Extract the (X, Y) coordinate from the center of the cell holding the provided text.  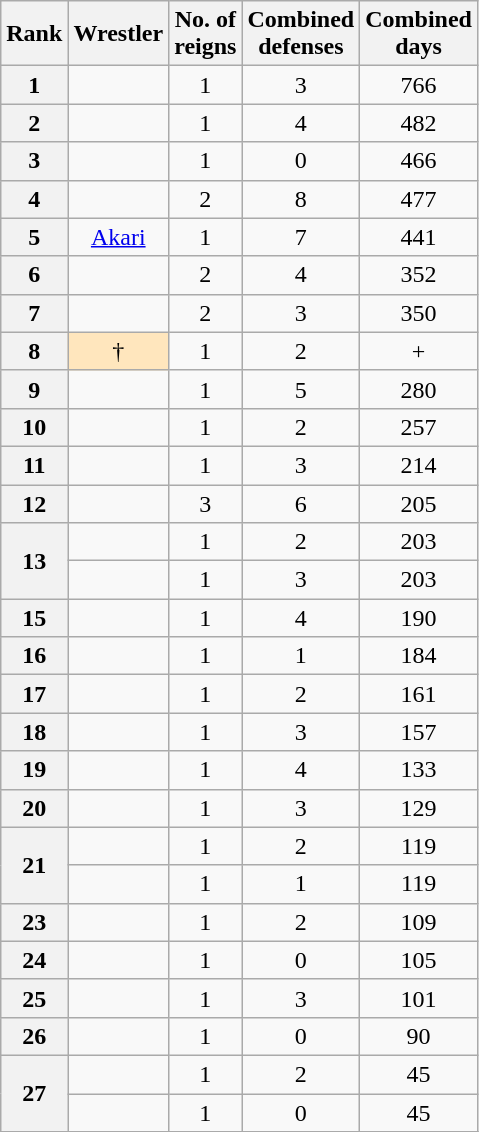
482 (419, 123)
157 (419, 732)
16 (34, 656)
190 (419, 618)
Combineddays (419, 34)
20 (34, 808)
† (118, 351)
11 (34, 465)
109 (419, 922)
26 (34, 1036)
27 (34, 1093)
Combineddefenses (301, 34)
23 (34, 922)
205 (419, 503)
90 (419, 1036)
24 (34, 960)
10 (34, 427)
Wrestler (118, 34)
133 (419, 770)
25 (34, 998)
466 (419, 161)
15 (34, 618)
129 (419, 808)
350 (419, 313)
214 (419, 465)
477 (419, 199)
161 (419, 694)
101 (419, 998)
352 (419, 275)
105 (419, 960)
441 (419, 237)
18 (34, 732)
17 (34, 694)
19 (34, 770)
257 (419, 427)
Akari (118, 237)
13 (34, 561)
No. ofreigns (206, 34)
184 (419, 656)
Rank (34, 34)
+ (419, 351)
21 (34, 865)
12 (34, 503)
766 (419, 85)
280 (419, 389)
9 (34, 389)
